From the cell containing the given text, extract its center point as (x, y) coordinate. 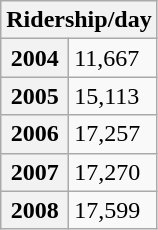
17,257 (114, 134)
2008 (35, 210)
2007 (35, 172)
2006 (35, 134)
15,113 (114, 96)
2005 (35, 96)
17,270 (114, 172)
2004 (35, 58)
11,667 (114, 58)
17,599 (114, 210)
Ridership/day (79, 20)
